Extract the [x, y] coordinate from the center of the cell holding the provided text.  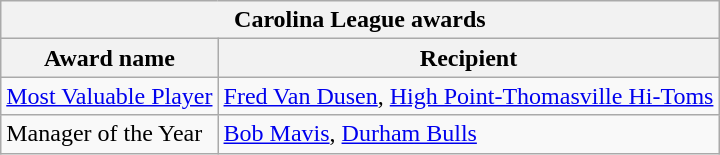
Most Valuable Player [110, 96]
Manager of the Year [110, 134]
Bob Mavis, Durham Bulls [468, 134]
Recipient [468, 58]
Award name [110, 58]
Fred Van Dusen, High Point-Thomasville Hi-Toms [468, 96]
Carolina League awards [360, 20]
